Capture the cell that displays the provided text and extract its (x, y) central coordinate. 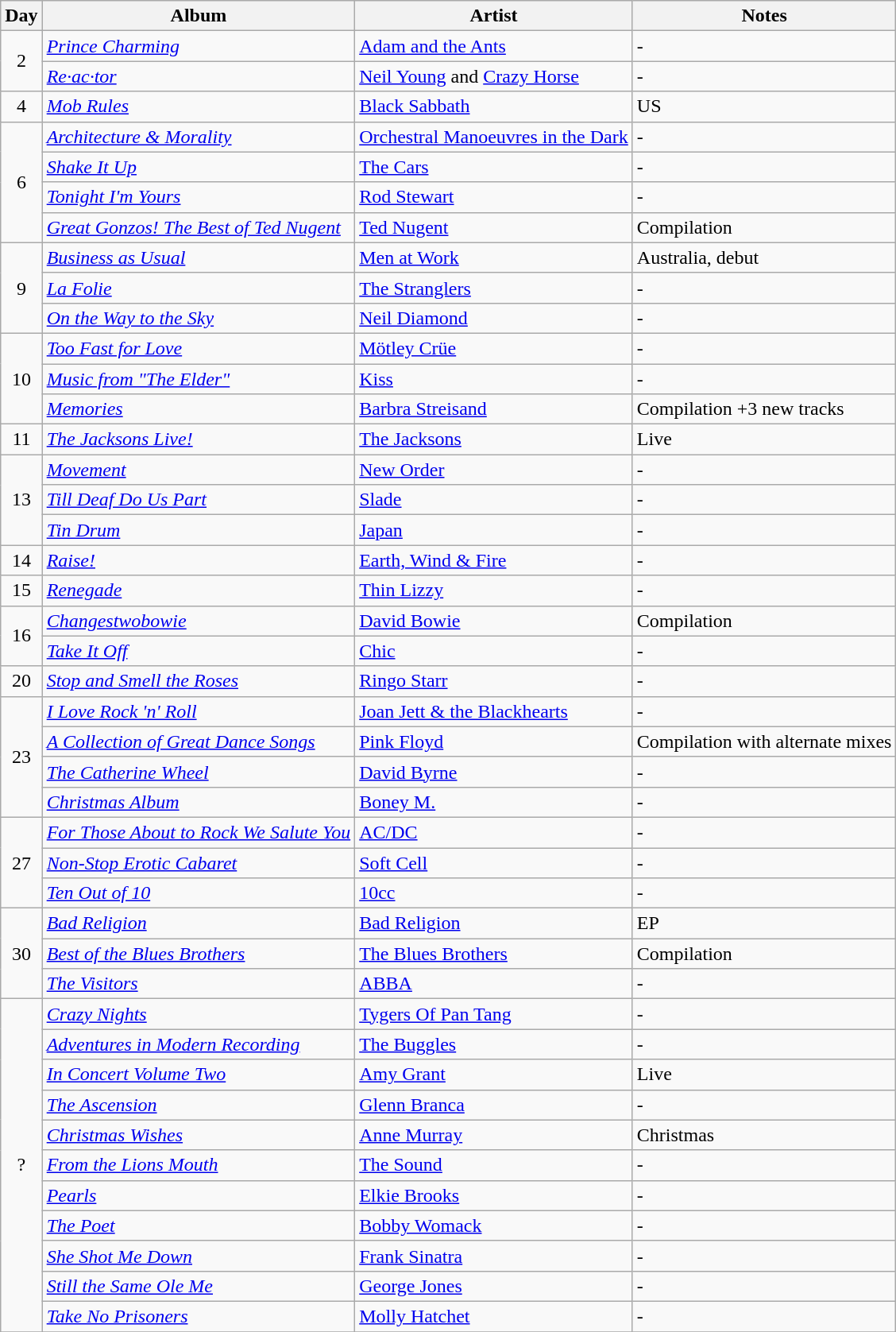
David Bowie (494, 621)
I Love Rock 'n' Roll (199, 711)
Still the Same Ole Me (199, 1286)
Take No Prisoners (199, 1316)
Christmas Wishes (199, 1135)
Artist (494, 16)
11 (21, 439)
Neil Diamond (494, 318)
Neil Young and Crazy Horse (494, 76)
David Byrne (494, 772)
2 (21, 61)
13 (21, 500)
The Stranglers (494, 288)
Day (21, 16)
The Buggles (494, 1044)
Rod Stewart (494, 197)
Prince Charming (199, 46)
27 (21, 862)
US (764, 106)
4 (21, 106)
Japan (494, 530)
Bobby Womack (494, 1226)
A Collection of Great Dance Songs (199, 742)
Thin Lizzy (494, 590)
Changestwobowie (199, 621)
The Ascension (199, 1105)
The Catherine Wheel (199, 772)
Christmas (764, 1135)
Raise! (199, 560)
Ten Out of 10 (199, 893)
Compilation with alternate mixes (764, 742)
Chic (494, 651)
Pearls (199, 1195)
Tin Drum (199, 530)
Re·ac·tor (199, 76)
She Shot Me Down (199, 1256)
Movement (199, 470)
La Folie (199, 288)
15 (21, 590)
Renegade (199, 590)
Till Deaf Do Us Part (199, 500)
Barbra Streisand (494, 409)
Crazy Nights (199, 1014)
Adam and the Ants (494, 46)
Glenn Branca (494, 1105)
For Those About to Rock We Salute You (199, 832)
Pink Floyd (494, 742)
20 (21, 681)
Black Sabbath (494, 106)
The Blues Brothers (494, 954)
16 (21, 636)
Tonight I'm Yours (199, 197)
Boney M. (494, 802)
Earth, Wind & Fire (494, 560)
AC/DC (494, 832)
Stop and Smell the Roses (199, 681)
6 (21, 182)
Soft Cell (494, 862)
Architecture & Morality (199, 137)
Music from "The Elder" (199, 379)
Christmas Album (199, 802)
Shake It Up (199, 167)
Frank Sinatra (494, 1256)
The Jacksons Live! (199, 439)
14 (21, 560)
30 (21, 954)
Mob Rules (199, 106)
Best of the Blues Brothers (199, 954)
10cc (494, 893)
Take It Off (199, 651)
Ted Nugent (494, 227)
Ringo Starr (494, 681)
Too Fast for Love (199, 348)
9 (21, 288)
Mötley Crüe (494, 348)
Slade (494, 500)
Notes (764, 16)
23 (21, 757)
Business as Usual (199, 257)
Orchestral Manoeuvres in the Dark (494, 137)
Joan Jett & the Blackhearts (494, 711)
The Sound (494, 1165)
New Order (494, 470)
? (21, 1165)
The Cars (494, 167)
10 (21, 378)
Men at Work (494, 257)
Kiss (494, 379)
The Poet (199, 1226)
From the Lions Mouth (199, 1165)
Tygers Of Pan Tang (494, 1014)
The Visitors (199, 984)
Molly Hatchet (494, 1316)
On the Way to the Sky (199, 318)
Great Gonzos! The Best of Ted Nugent (199, 227)
Amy Grant (494, 1075)
The Jacksons (494, 439)
Memories (199, 409)
ABBA (494, 984)
In Concert Volume Two (199, 1075)
George Jones (494, 1286)
Compilation +3 new tracks (764, 409)
Anne Murray (494, 1135)
Album (199, 16)
Non-Stop Erotic Cabaret (199, 862)
Adventures in Modern Recording (199, 1044)
EP (764, 923)
Elkie Brooks (494, 1195)
Australia, debut (764, 257)
